From the cell containing the given text, extract its center point as [X, Y] coordinate. 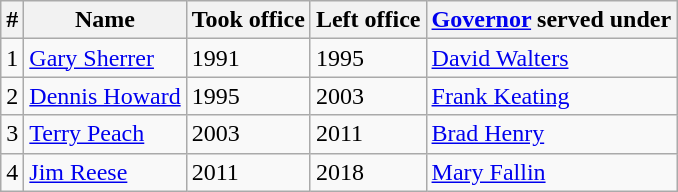
Jim Reese [105, 172]
2 [12, 96]
# [12, 20]
Terry Peach [105, 134]
4 [12, 172]
David Walters [552, 58]
Brad Henry [552, 134]
1 [12, 58]
2018 [368, 172]
Gary Sherrer [105, 58]
Frank Keating [552, 96]
Governor served under [552, 20]
Dennis Howard [105, 96]
Left office [368, 20]
Took office [248, 20]
Mary Fallin [552, 172]
3 [12, 134]
1991 [248, 58]
Name [105, 20]
